Search for the cell housing the specified text and yield its [X, Y] center coordinate. 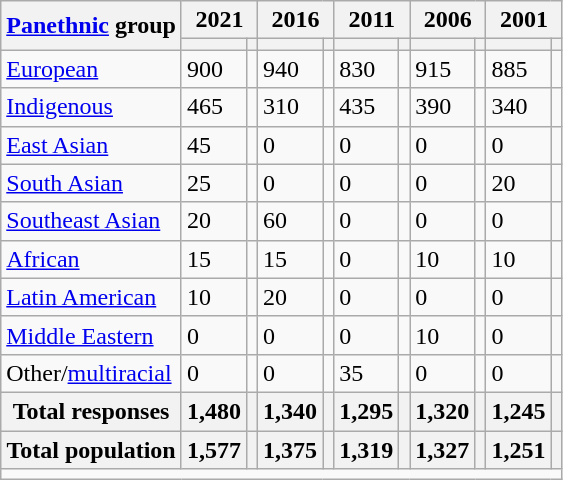
Latin American [92, 297]
310 [290, 107]
2021 [219, 20]
Panethnic group [92, 26]
465 [214, 107]
South Asian [92, 183]
900 [214, 69]
940 [290, 69]
1,577 [214, 449]
East Asian [92, 145]
45 [214, 145]
1,319 [366, 449]
885 [518, 69]
25 [214, 183]
340 [518, 107]
1,295 [366, 411]
Total responses [92, 411]
1,245 [518, 411]
1,320 [442, 411]
35 [366, 373]
2011 [372, 20]
1,327 [442, 449]
1,251 [518, 449]
Southeast Asian [92, 221]
Total population [92, 449]
2006 [448, 20]
2016 [296, 20]
African [92, 259]
435 [366, 107]
Other/multiracial [92, 373]
915 [442, 69]
390 [442, 107]
1,375 [290, 449]
Indigenous [92, 107]
2001 [524, 20]
830 [366, 69]
Middle Eastern [92, 335]
60 [290, 221]
European [92, 69]
1,340 [290, 411]
1,480 [214, 411]
